Locate the cell with the specified text and output its (X, Y) center coordinate. 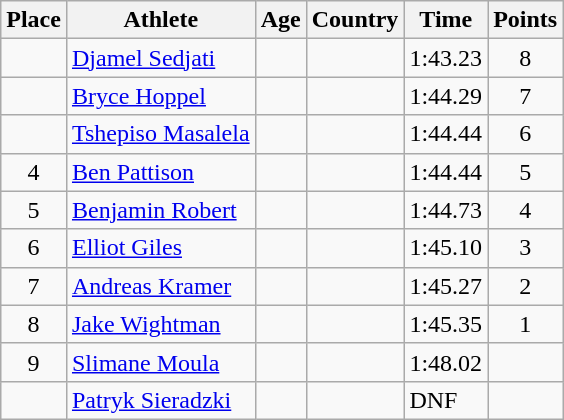
Benjamin Robert (160, 210)
Slimane Moula (160, 362)
1 (526, 324)
Age (280, 20)
Ben Pattison (160, 172)
Bryce Hoppel (160, 96)
2 (526, 286)
1:45.35 (446, 324)
1:44.73 (446, 210)
1:48.02 (446, 362)
Tshepiso Masalela (160, 134)
1:43.23 (446, 58)
1:44.29 (446, 96)
Place (34, 20)
1:45.27 (446, 286)
Andreas Kramer (160, 286)
Jake Wightman (160, 324)
Athlete (160, 20)
Djamel Sedjati (160, 58)
Time (446, 20)
9 (34, 362)
3 (526, 248)
Country (355, 20)
1:45.10 (446, 248)
DNF (446, 400)
Elliot Giles (160, 248)
Points (526, 20)
Patryk Sieradzki (160, 400)
